Pinpoint the cell where the given text exists, returning its (X, Y) midpoint coordinate. 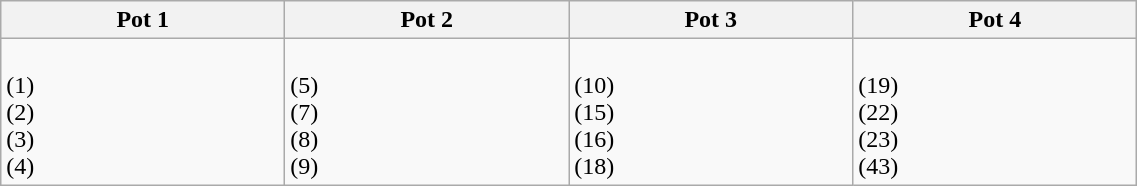
Pot 1 (143, 20)
Pot 2 (427, 20)
(5) (7) (8) (9) (427, 112)
Pot 3 (711, 20)
(10) (15) (16) (18) (711, 112)
Pot 4 (995, 20)
(19) (22) (23) (43) (995, 112)
(1) (2) (3) (4) (143, 112)
